From the cell containing the given text, extract its center point as [x, y] coordinate. 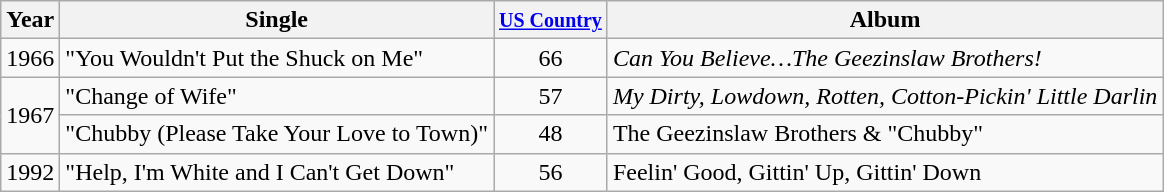
1967 [30, 115]
Single [277, 20]
"Chubby (Please Take Your Love to Town)" [277, 134]
56 [551, 172]
48 [551, 134]
Album [885, 20]
1966 [30, 58]
57 [551, 96]
Feelin' Good, Gittin' Up, Gittin' Down [885, 172]
"Help, I'm White and I Can't Get Down" [277, 172]
66 [551, 58]
My Dirty, Lowdown, Rotten, Cotton-Pickin' Little Darlin [885, 96]
Can You Believe…The Geezinslaw Brothers! [885, 58]
1992 [30, 172]
Year [30, 20]
The Geezinslaw Brothers & "Chubby" [885, 134]
"Change of Wife" [277, 96]
US Country [551, 20]
"You Wouldn't Put the Shuck on Me" [277, 58]
